For the text-containing cell, return its midpoint in (X, Y) coordinate format. 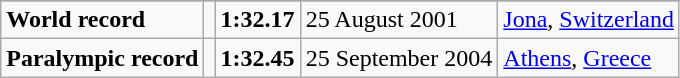
1:32.17 (258, 20)
Jona, Switzerland (589, 20)
Paralympic record (102, 58)
World record (102, 20)
25 August 2001 (399, 20)
1:32.45 (258, 58)
Athens, Greece (589, 58)
25 September 2004 (399, 58)
